Search for the cell housing the specified text and yield its (X, Y) center coordinate. 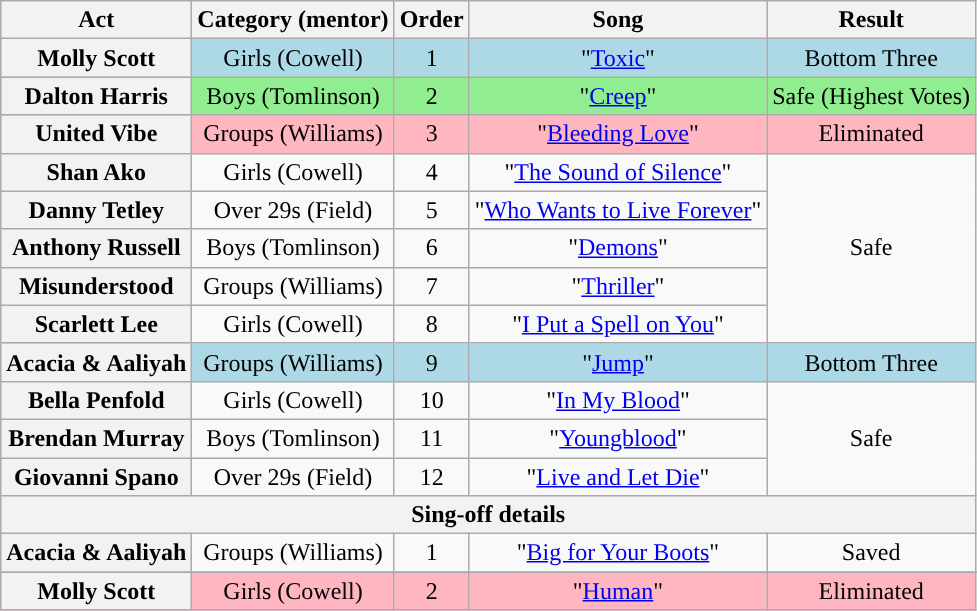
6 (432, 248)
Danny Tetley (96, 210)
12 (432, 477)
"Human" (618, 591)
4 (432, 172)
3 (432, 134)
9 (432, 362)
"Toxic" (618, 58)
Bella Penfold (96, 400)
Safe (Highest Votes) (872, 96)
10 (432, 400)
Dalton Harris (96, 96)
Anthony Russell (96, 248)
Act (96, 20)
"In My Blood" (618, 400)
"Creep" (618, 96)
Misunderstood (96, 286)
"Jump" (618, 362)
Shan Ako (96, 172)
"Demons" (618, 248)
"Live and Let Die" (618, 477)
"Who Wants to Live Forever" (618, 210)
Brendan Murray (96, 438)
Category (mentor) (293, 20)
Order (432, 20)
"Bleeding Love" (618, 134)
Result (872, 20)
"Youngblood" (618, 438)
"The Sound of Silence" (618, 172)
Saved (872, 553)
5 (432, 210)
United Vibe (96, 134)
"Thriller" (618, 286)
Scarlett Lee (96, 324)
Song (618, 20)
Sing-off details (488, 515)
"I Put a Spell on You" (618, 324)
"Big for Your Boots" (618, 553)
8 (432, 324)
11 (432, 438)
Giovanni Spano (96, 477)
7 (432, 286)
